For the text-containing cell, return its midpoint in [x, y] coordinate format. 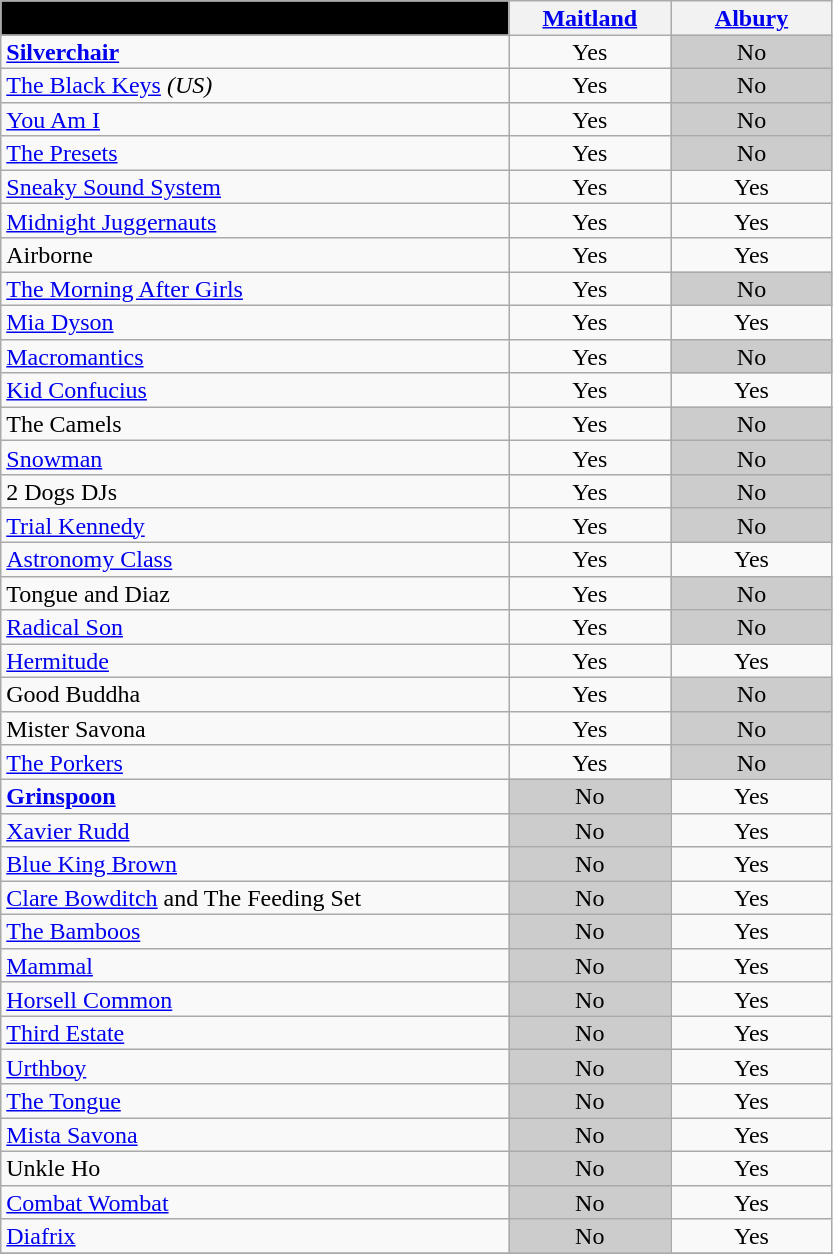
Third Estate [255, 1033]
Grinspoon [255, 796]
Tongue and Diaz [255, 593]
Airborne [255, 255]
Albury [752, 18]
The Presets [255, 153]
Astronomy Class [255, 559]
Macromantics [255, 356]
Urthboy [255, 1067]
Maitland [590, 18]
Unkle Ho [255, 1168]
Mister Savona [255, 728]
The Black Keys (US) [255, 85]
The Morning After Girls [255, 289]
Diafrix [255, 1236]
2 Dogs DJs [255, 492]
Radical Son [255, 627]
Combat Wombat [255, 1202]
Xavier Rudd [255, 830]
Silverchair [255, 52]
Midnight Juggernauts [255, 221]
Blue King Brown [255, 864]
Horsell Common [255, 999]
Mia Dyson [255, 322]
Hermitude [255, 661]
Sneaky Sound System [255, 187]
Trial Kennedy [255, 525]
Good Buddha [255, 695]
You Am I [255, 119]
The Bamboos [255, 932]
Mammal [255, 965]
Clare Bowditch and The Feeding Set [255, 898]
Mista Savona [255, 1135]
Kid Confucius [255, 390]
The Porkers [255, 762]
The Camels [255, 424]
The Tongue [255, 1101]
Snowman [255, 458]
